Return the (x, y) coordinate for the center point of the cell that contains the specified text.  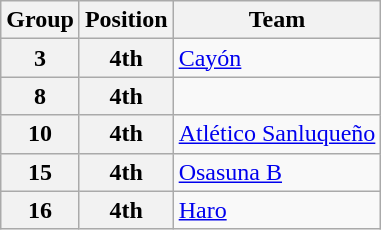
Team (277, 20)
8 (40, 96)
15 (40, 172)
Cayón (277, 58)
Osasuna B (277, 172)
3 (40, 58)
16 (40, 210)
Group (40, 20)
Position (126, 20)
Atlético Sanluqueño (277, 134)
10 (40, 134)
Haro (277, 210)
